From the cell containing the given text, extract its center point as [X, Y] coordinate. 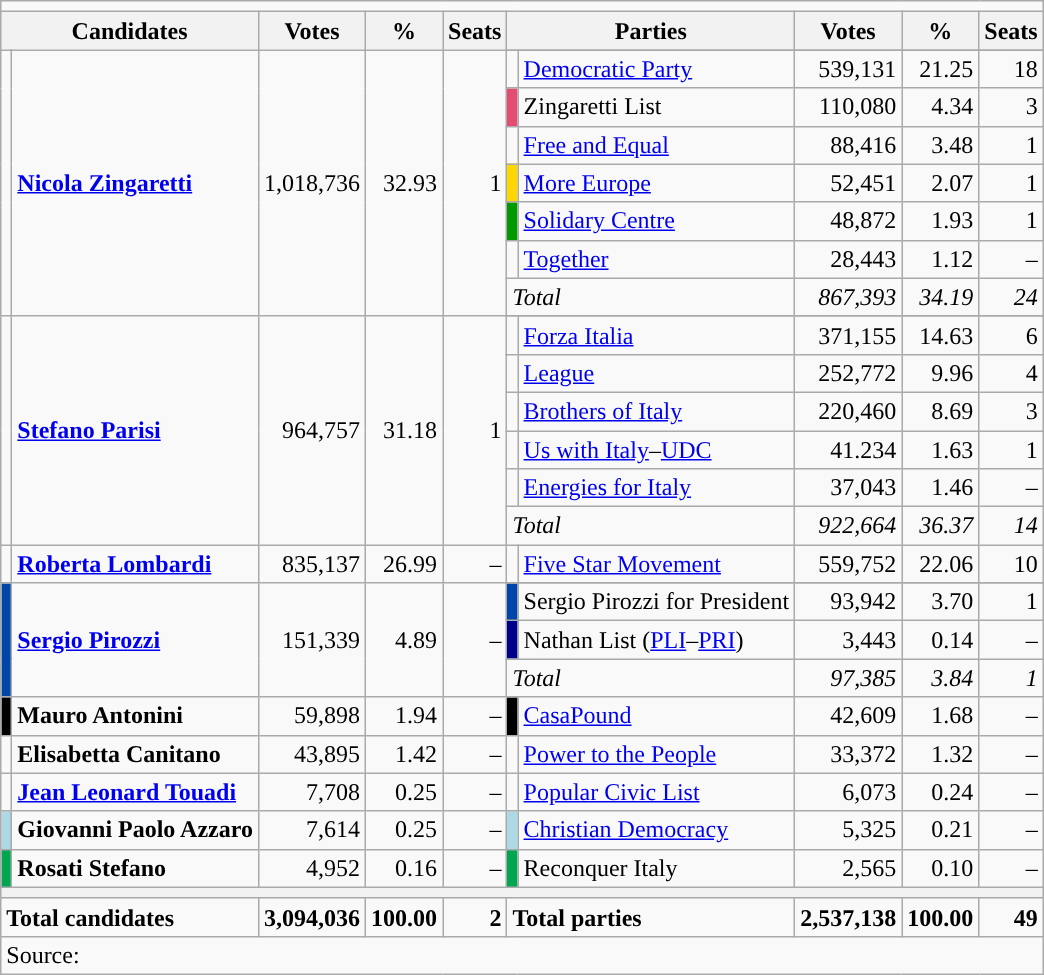
0.24 [940, 792]
151,339 [312, 640]
4 [1011, 373]
1,018,736 [312, 183]
Together [656, 259]
6 [1011, 335]
1.46 [940, 488]
2,565 [848, 868]
Source: [522, 955]
4.89 [404, 640]
1.42 [404, 754]
1.93 [940, 221]
3,443 [848, 640]
964,757 [312, 430]
26.99 [404, 564]
Zingaretti List [656, 107]
48,872 [848, 221]
Total parties [651, 917]
41.234 [848, 449]
6,073 [848, 792]
Stefano Parisi [136, 430]
0.14 [940, 640]
4,952 [312, 868]
922,664 [848, 526]
43,895 [312, 754]
0.16 [404, 868]
Us with Italy–UDC [656, 449]
33,372 [848, 754]
220,460 [848, 411]
Free and Equal [656, 145]
Popular Civic List [656, 792]
2.07 [940, 183]
31.18 [404, 430]
Parties [651, 31]
Sergio Pirozzi for President [656, 602]
3.70 [940, 602]
Giovanni Paolo Azzaro [136, 830]
28,443 [848, 259]
2 [475, 917]
8.69 [940, 411]
539,131 [848, 69]
Candidates [130, 31]
Mauro Antonini [136, 716]
More Europe [656, 183]
14.63 [940, 335]
37,043 [848, 488]
21.25 [940, 69]
Christian Democracy [656, 830]
Energies for Italy [656, 488]
Democratic Party [656, 69]
1.68 [940, 716]
1.32 [940, 754]
Solidary Centre [656, 221]
1.12 [940, 259]
0.21 [940, 830]
110,080 [848, 107]
88,416 [848, 145]
League [656, 373]
7,708 [312, 792]
59,898 [312, 716]
Total candidates [130, 917]
CasaPound [656, 716]
1.63 [940, 449]
18 [1011, 69]
3.84 [940, 678]
252,772 [848, 373]
2,537,138 [848, 917]
93,942 [848, 602]
14 [1011, 526]
22.06 [940, 564]
Nicola Zingaretti [136, 183]
Jean Leonard Touadi [136, 792]
0.10 [940, 868]
3.48 [940, 145]
49 [1011, 917]
42,609 [848, 716]
4.34 [940, 107]
559,752 [848, 564]
1.94 [404, 716]
Roberta Lombardi [136, 564]
52,451 [848, 183]
Power to the People [656, 754]
34.19 [940, 297]
32.93 [404, 183]
36.37 [940, 526]
Brothers of Italy [656, 411]
371,155 [848, 335]
24 [1011, 297]
Elisabetta Canitano [136, 754]
7,614 [312, 830]
Sergio Pirozzi [136, 640]
Five Star Movement [656, 564]
10 [1011, 564]
867,393 [848, 297]
97,385 [848, 678]
Forza Italia [656, 335]
9.96 [940, 373]
3,094,036 [312, 917]
Rosati Stefano [136, 868]
Nathan List (PLI–PRI) [656, 640]
835,137 [312, 564]
Reconquer Italy [656, 868]
5,325 [848, 830]
